From the cell containing the given text, extract its center point as [X, Y] coordinate. 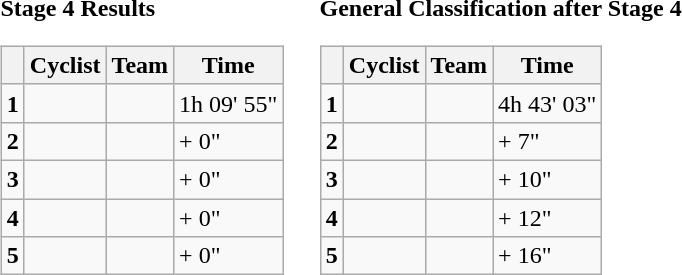
+ 7" [548, 141]
+ 16" [548, 256]
1h 09' 55" [228, 103]
4h 43' 03" [548, 103]
+ 10" [548, 179]
+ 12" [548, 217]
